Find where the given text appears and provide that cell's center as [x, y] coordinate. 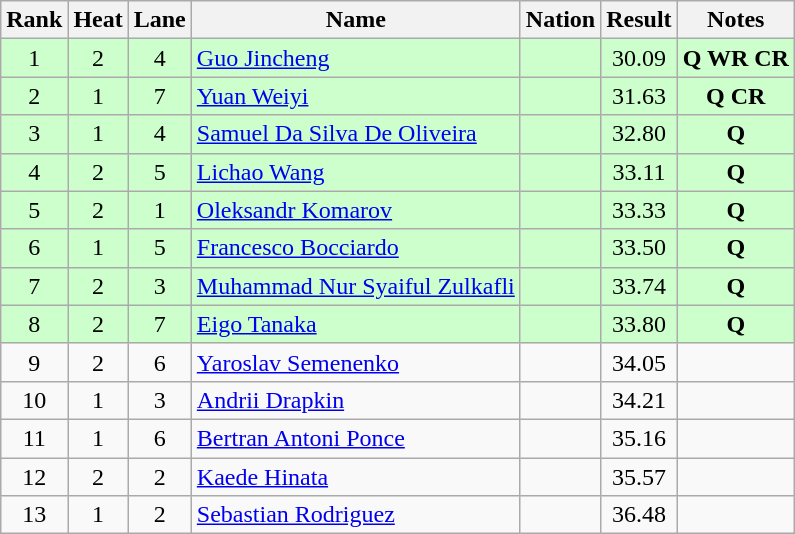
12 [34, 477]
Samuel Da Silva De Oliveira [356, 134]
13 [34, 515]
Guo Jincheng [356, 58]
Bertran Antoni Ponce [356, 438]
33.80 [639, 324]
32.80 [639, 134]
8 [34, 324]
Muhammad Nur Syaiful Zulkafli [356, 286]
33.50 [639, 248]
Francesco Bocciardo [356, 248]
Notes [736, 20]
Yaroslav Semenenko [356, 362]
33.74 [639, 286]
33.11 [639, 172]
Kaede Hinata [356, 477]
Name [356, 20]
30.09 [639, 58]
Nation [560, 20]
35.57 [639, 477]
Andrii Drapkin [356, 400]
34.21 [639, 400]
Result [639, 20]
33.33 [639, 210]
Q CR [736, 96]
Lane [160, 20]
35.16 [639, 438]
Yuan Weiyi [356, 96]
9 [34, 362]
10 [34, 400]
11 [34, 438]
36.48 [639, 515]
Heat [98, 20]
Eigo Tanaka [356, 324]
Rank [34, 20]
Lichao Wang [356, 172]
Q WR CR [736, 58]
31.63 [639, 96]
Sebastian Rodriguez [356, 515]
34.05 [639, 362]
Oleksandr Komarov [356, 210]
